Capture the cell that displays the provided text and extract its (x, y) central coordinate. 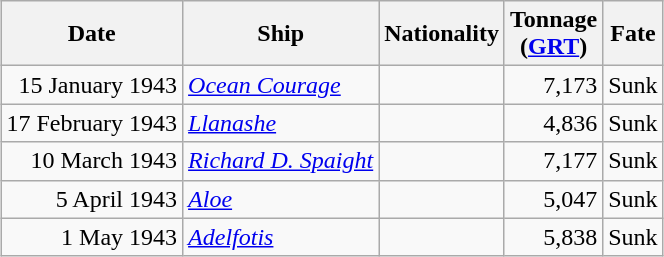
7,177 (553, 161)
15 January 1943 (92, 85)
Fate (633, 34)
17 February 1943 (92, 123)
4,836 (553, 123)
Adelfotis (281, 237)
Aloe (281, 199)
5 April 1943 (92, 199)
Date (92, 34)
1 May 1943 (92, 237)
5,838 (553, 237)
Tonnage(GRT) (553, 34)
Llanashe (281, 123)
10 March 1943 (92, 161)
Nationality (442, 34)
Ship (281, 34)
Ocean Courage (281, 85)
5,047 (553, 199)
7,173 (553, 85)
Richard D. Spaight (281, 161)
